Locate the cell with the specified text and output its (x, y) center coordinate. 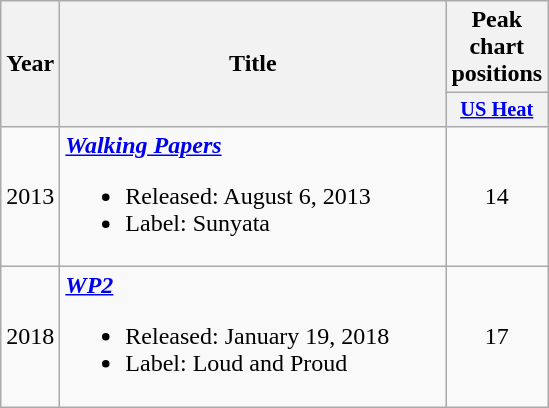
Title (253, 64)
WP2Released: January 19, 2018Label: Loud and Proud (253, 337)
Peak chart positions (497, 47)
14 (497, 196)
Year (30, 64)
2018 (30, 337)
US Heat (497, 110)
2013 (30, 196)
17 (497, 337)
Walking PapersReleased: August 6, 2013Label: Sunyata (253, 196)
